Pinpoint the cell where the given text exists, returning its (x, y) midpoint coordinate. 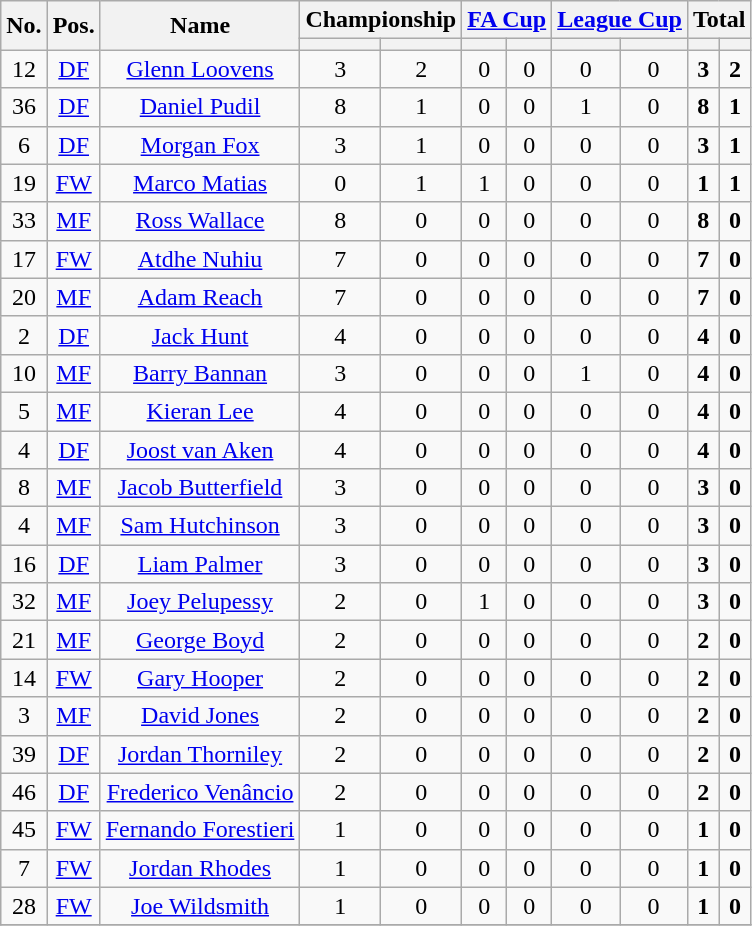
32 (24, 602)
Joost van Aken (200, 449)
Kieran Lee (200, 411)
Name (200, 26)
Ross Wallace (200, 221)
46 (24, 792)
Liam Palmer (200, 564)
Atdhe Nuhiu (200, 259)
David Jones (200, 716)
12 (24, 69)
Jack Hunt (200, 335)
20 (24, 297)
Morgan Fox (200, 145)
16 (24, 564)
Sam Hutchinson (200, 526)
Marco Matias (200, 183)
Joey Pelupessy (200, 602)
Frederico Venâncio (200, 792)
19 (24, 183)
George Boyd (200, 640)
17 (24, 259)
Glenn Loovens (200, 69)
Jordan Thorniley (200, 754)
45 (24, 830)
Gary Hooper (200, 678)
14 (24, 678)
Championship (381, 20)
28 (24, 906)
Total (719, 20)
League Cup (620, 20)
FA Cup (507, 20)
Fernando Forestieri (200, 830)
Daniel Pudil (200, 107)
Adam Reach (200, 297)
Joe Wildsmith (200, 906)
5 (24, 411)
Barry Bannan (200, 373)
39 (24, 754)
33 (24, 221)
6 (24, 145)
Jacob Butterfield (200, 488)
21 (24, 640)
36 (24, 107)
No. (24, 26)
10 (24, 373)
Jordan Rhodes (200, 868)
Pos. (74, 26)
